Search for the cell housing the specified text and yield its (x, y) center coordinate. 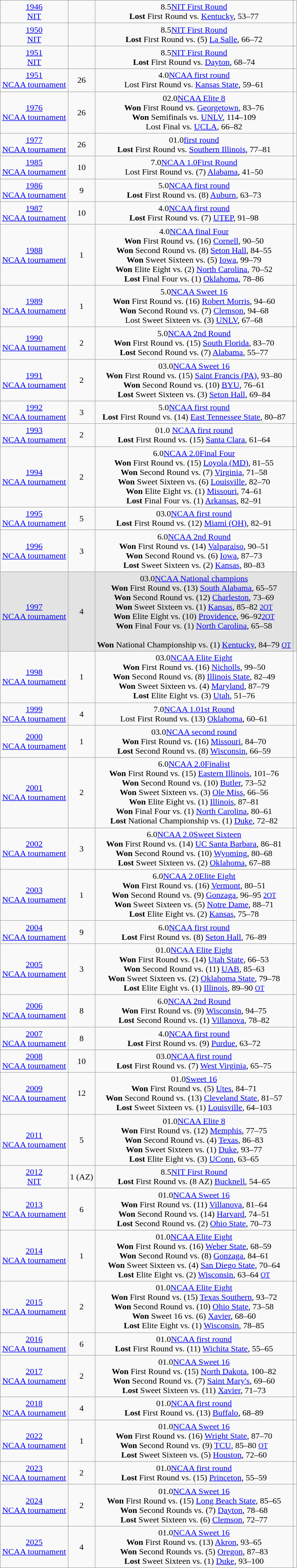
1999NCAA tournament (34, 714)
2002NCAA tournament (34, 848)
1991NCAA tournament (34, 380)
2013NCAA tournament (34, 1209)
1989NCAA tournament (34, 306)
01.0NCAA first roundLost First Round vs. (15) Princeton, 55–59 (194, 1473)
4.0NCAA first roundLost First Round vs. Kansas State, 59–61 (194, 80)
01.0NCAA Sweet 16Won First Round vs. (15) Long Beach State, 85–65Won Second Rounds vs. (7) Dayton, 78–68Lost Sweet Sixteen vs. (6) Clemson, 72–77 (194, 1505)
01.0NCAA first roundLost First Round vs. (13) Buffalo, 68–89 (194, 1409)
2018NCAA tournament (34, 1409)
2001NCAA tournament (34, 793)
02.0NCAA Elite 8 Won First Round vs. Georgetown, 83–76 Won Semifinals vs. UNLV, 114–109Lost Final vs. UCLA, 66–82 (194, 112)
6.0NCAA 2nd RoundWon First Round vs. (14) Valparaiso, 90–51Won Second Round vs. (6) Iowa, 87–73 Lost Sweet Sixteen vs. (2) Kansas, 80–83 (194, 551)
2005NCAA tournament (34, 969)
2006NCAA tournament (34, 1011)
1993NCAA tournament (34, 435)
1986NCAA tournament (34, 190)
1988NCAA tournament (34, 254)
12 (81, 1094)
1976NCAA tournament (34, 112)
4.0NCAA first roundLost First Round vs. (7) UTEP, 91–98 (194, 213)
2000NCAA tournament (34, 741)
01.0NCAA first roundLost First Round vs. (11) Wichita State, 55–65 (194, 1344)
2011NCAA tournament (34, 1140)
1987NCAA tournament (34, 213)
2015NCAA tournament (34, 1307)
01.0NCAA Sweet 16Won First Round vs. (16) Wright State, 87–70 Won Second Round vs. (9) TCU, 85–80 OT Lost Sweet Sixteen vs. (5) Houston, 72–60 (194, 1441)
2022NCAA tournament (34, 1441)
5.0NCAA 2nd RoundWon First Round vs. (15) South Florida, 83–70Lost Second Round vs. (7) Alabama, 55–77 (194, 343)
1994NCAA tournament (34, 477)
1990 NCAA tournament (34, 343)
6.0NCAA 2nd RoundWon First Round vs. (9) Wisconsin, 94–75Lost Second Round vs. (1) Villanova, 78–82 (194, 1011)
2025NCAA tournament (34, 1547)
6.0NCAA first roundLost First Round vs. (8) Seton Hall, 76–89 (194, 932)
2023NCAA tournament (34, 1473)
1977NCAA tournament (34, 144)
1992NCAA tournament (34, 412)
01.0Sweet 16Won First Round vs. (5) Utes, 84–71Won Second Round vs. (13) Cleveland State, 81–57 Lost Sweet Sixteen vs. (1) Louisville, 64–103 (194, 1094)
1985NCAA tournament (34, 168)
1997NCAA tournament (34, 611)
01.0 NCAA first roundLost First Round vs. (15) Santa Clara, 61–64 (194, 435)
1951NCAA tournament (34, 80)
5.0NCAA first roundLost First Round vs. (8) Auburn, 63–73 (194, 190)
8.5NIT First Round Lost First Round vs. (8 AZ) Bucknell, 54–65 (194, 1177)
2008NCAA tournament (34, 1061)
8.5NIT First Round Lost First Round vs. Kentucky, 53–77 (194, 12)
03.0NCAA Sweet 16Won First Round vs. (15) Saint Francis (PA), 93–80Won Second Round vs. (10) BYU, 76–61 Lost Sweet Sixteen vs. (3) Seton Hall, 69–84 (194, 380)
4.0NCAA first roundLost First Round vs. (9) Purdue, 63–72 (194, 1038)
5.0NCAA first roundLost First Round vs. (14) East Tennessee State, 80–87 (194, 412)
01.0NCAA Sweet 16Won First Round vs. (13) Akron, 93–65Won Second Rounds vs. (5) Oregon, 87–83Lost Sweet Sixteen vs. (1) Duke, 93–100 (194, 1547)
1950NIT (34, 34)
01.0first roundLost First Round vs. Southern Illinois, 77–81 (194, 144)
7.0NCAA 1.0First RoundLost First Round vs. (7) Alabama, 41–50 (194, 168)
1946NIT (34, 12)
1998NCAA tournament (34, 677)
03.0NCAA first roundLost First Round vs. (7) West Virginia, 65–75 (194, 1061)
2017NCAA tournament (34, 1376)
1995NCAA tournament (34, 519)
01.0NCAA Sweet 16Won First Round vs. (11) Villanova, 81–64Won Second Round vs. (14) Harvard, 74–51 Lost Second Round vs. (2) Ohio State, 70–73 (194, 1209)
1996NCAA tournament (34, 551)
1951NIT (34, 57)
8.5NIT First Round Lost First Round vs. Dayton, 68–74 (194, 57)
8.5NIT First Round Lost First Round vs. (5) La Salle, 66–72 (194, 34)
2009NCAA tournament (34, 1094)
1 (AZ) (81, 1177)
2012NIT (34, 1177)
2007NCAA tournament (34, 1038)
2014NCAA tournament (34, 1256)
03.0NCAA second roundWon First Round vs. (16) Missouri, 84–70Lost Second Round vs. (8) Wisconsin, 66–59 (194, 741)
7.0NCAA 1.01st RoundLost First Round vs. (13) Oklahoma, 60–61 (194, 714)
2004NCAA tournament (34, 932)
2016NCAA tournament (34, 1344)
01.0NCAA Sweet 16Won First Round vs. (15) North Dakota, 100–82Won Second Round vs. (7) Saint Mary's, 69–60Lost Sweet Sixteen vs. (11) Xavier, 71–73 (194, 1376)
2024NCAA tournament (34, 1505)
03.0NCAA first roundLost First Round vs. (12) Miami (OH), 82–91 (194, 519)
5.0NCAA Sweet 16Won First Round vs. (16) Robert Morris, 94–60Won Second Round vs. (7) Clemson, 94–68 Lost Sweet Sixteen vs. (3) UNLV, 67–68 (194, 306)
2003NCAA tournament (34, 895)
